Identify which cell holds the provided text, then report its (x, y) central coordinate. 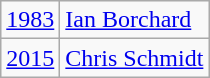
Chris Schmidt (134, 58)
2015 (30, 58)
Ian Borchard (134, 20)
1983 (30, 20)
